Search for the cell housing the specified text and yield its (X, Y) center coordinate. 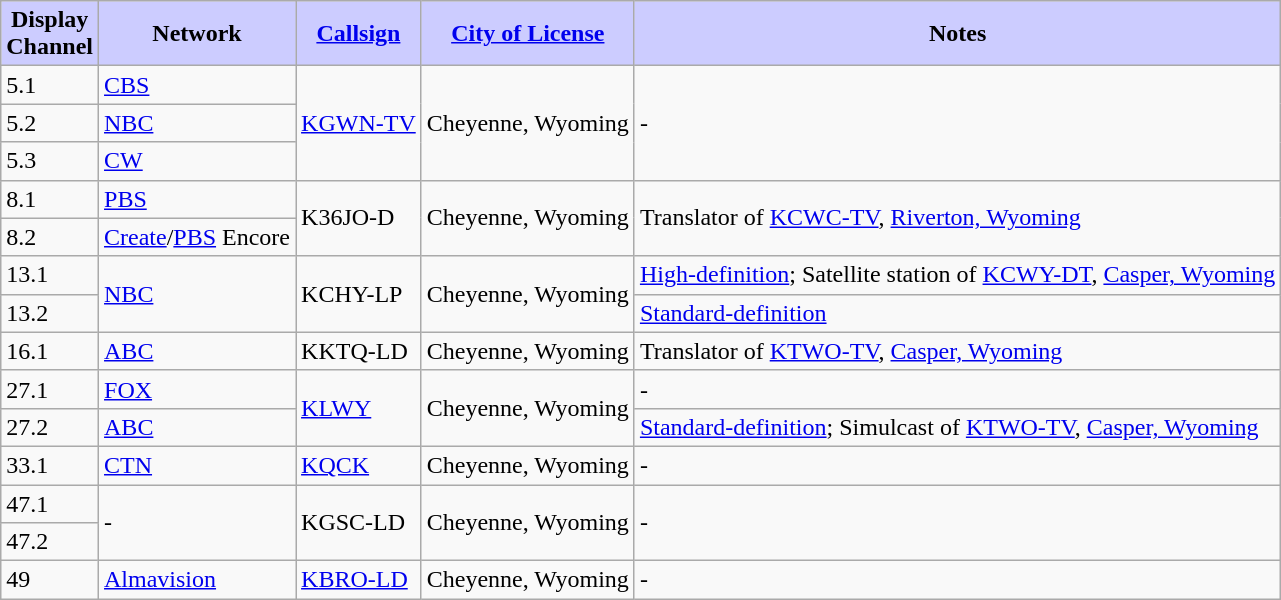
Callsign (359, 34)
KGWN-TV (359, 123)
CW (198, 161)
33.1 (50, 465)
KGSC-LD (359, 522)
5.3 (50, 161)
KLWY (359, 408)
13.2 (50, 313)
City of License (528, 34)
KKTQ-LD (359, 351)
High-definition; Satellite station of KCWY-DT, Casper, Wyoming (957, 275)
16.1 (50, 351)
49 (50, 580)
Translator of KTWO-TV, Casper, Wyoming (957, 351)
Standard-definition (957, 313)
Almavision (198, 580)
8.2 (50, 237)
27.1 (50, 389)
27.2 (50, 427)
CBS (198, 85)
FOX (198, 389)
Notes (957, 34)
KCHY-LP (359, 294)
47.1 (50, 503)
CTN (198, 465)
47.2 (50, 542)
5.1 (50, 85)
5.2 (50, 123)
13.1 (50, 275)
KBRO-LD (359, 580)
Standard-definition; Simulcast of KTWO-TV, Casper, Wyoming (957, 427)
Create/PBS Encore (198, 237)
K36JO-D (359, 218)
8.1 (50, 199)
KQCK (359, 465)
Network (198, 34)
Translator of KCWC-TV, Riverton, Wyoming (957, 218)
DisplayChannel (50, 34)
PBS (198, 199)
